Return [x, y] of the center of cell containing provided text 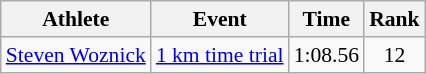
Time [326, 19]
Event [220, 19]
Rank [394, 19]
Athlete [76, 19]
1 km time trial [220, 55]
12 [394, 55]
Steven Woznick [76, 55]
1:08.56 [326, 55]
